Scan for the cell matching the given text and deliver its (x, y) coordinate at center. 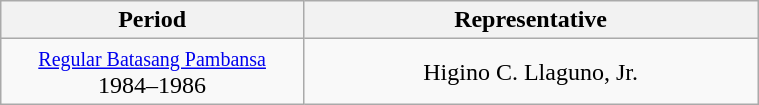
Period (152, 20)
Representative (530, 20)
Regular Batasang Pambansa1984–1986 (152, 72)
Higino C. Llaguno, Jr. (530, 72)
